Find where the given text appears and provide that cell's center as [x, y] coordinate. 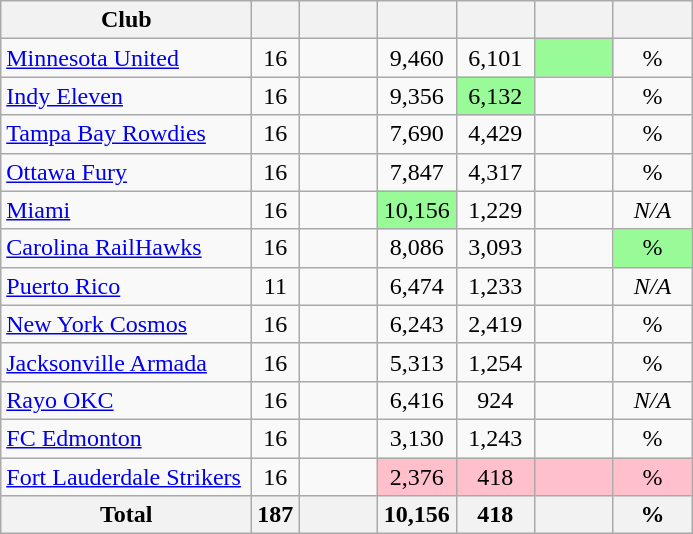
9,460 [416, 58]
Rayo OKC [126, 400]
11 [276, 286]
2,376 [416, 477]
7,847 [416, 172]
6,474 [416, 286]
New York Cosmos [126, 324]
Total [126, 515]
4,317 [496, 172]
Ottawa Fury [126, 172]
Puerto Rico [126, 286]
9,356 [416, 96]
3,093 [496, 248]
3,130 [416, 438]
4,429 [496, 134]
187 [276, 515]
1,233 [496, 286]
Minnesota United [126, 58]
Club [126, 20]
Miami [126, 210]
Indy Eleven [126, 96]
7,690 [416, 134]
2,419 [496, 324]
8,086 [416, 248]
FC Edmonton [126, 438]
Fort Lauderdale Strikers [126, 477]
6,132 [496, 96]
Jacksonville Armada [126, 362]
6,416 [416, 400]
924 [496, 400]
1,254 [496, 362]
Tampa Bay Rowdies [126, 134]
1,243 [496, 438]
6,243 [416, 324]
Carolina RailHawks [126, 248]
5,313 [416, 362]
6,101 [496, 58]
1,229 [496, 210]
